Determine the [x, y] coordinate at the center of the cell enclosing the given text.  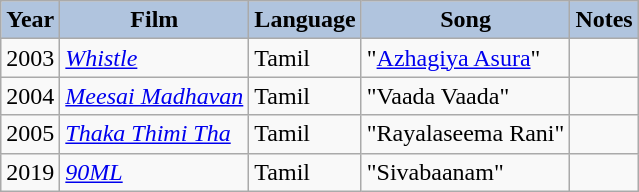
2005 [30, 134]
Notes [604, 20]
2019 [30, 172]
Meesai Madhavan [154, 96]
90ML [154, 172]
"Rayalaseema Rani" [466, 134]
Song [466, 20]
"Azhagiya Asura" [466, 58]
"Vaada Vaada" [466, 96]
"Sivabaanam" [466, 172]
2004 [30, 96]
2003 [30, 58]
Film [154, 20]
Thaka Thimi Tha [154, 134]
Language [305, 20]
Year [30, 20]
Whistle [154, 58]
